Search for the cell housing the specified text and yield its [x, y] center coordinate. 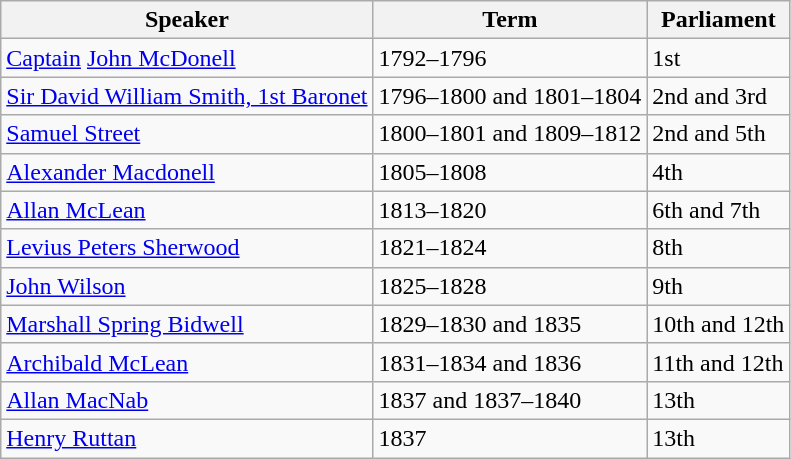
1837 and 1837–1840 [510, 400]
1821–1824 [510, 248]
Levius Peters Sherwood [187, 248]
1825–1828 [510, 286]
Samuel Street [187, 134]
Speaker [187, 20]
2nd and 5th [718, 134]
Captain John McDonell [187, 58]
1792–1796 [510, 58]
Henry Ruttan [187, 438]
Marshall Spring Bidwell [187, 324]
1805–1808 [510, 172]
Term [510, 20]
1837 [510, 438]
2nd and 3rd [718, 96]
1829–1830 and 1835 [510, 324]
Allan McLean [187, 210]
1831–1834 and 1836 [510, 362]
1st [718, 58]
Alexander Macdonell [187, 172]
11th and 12th [718, 362]
6th and 7th [718, 210]
1813–1820 [510, 210]
Archibald McLean [187, 362]
4th [718, 172]
Allan MacNab [187, 400]
John Wilson [187, 286]
Parliament [718, 20]
8th [718, 248]
9th [718, 286]
1800–1801 and 1809–1812 [510, 134]
Sir David William Smith, 1st Baronet [187, 96]
1796–1800 and 1801–1804 [510, 96]
10th and 12th [718, 324]
